Capture the cell that displays the provided text and extract its (x, y) central coordinate. 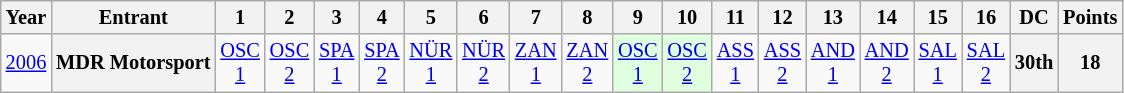
DC (1034, 17)
ZAN2 (588, 63)
3 (336, 17)
Year (26, 17)
Points (1090, 17)
SAL2 (986, 63)
NÜR2 (484, 63)
14 (887, 17)
Entrant (133, 17)
ASS2 (782, 63)
SPA1 (336, 63)
2 (290, 17)
6 (484, 17)
AND2 (887, 63)
MDR Motorsport (133, 63)
1 (240, 17)
18 (1090, 63)
NÜR1 (432, 63)
2006 (26, 63)
13 (833, 17)
11 (736, 17)
ZAN1 (536, 63)
15 (938, 17)
12 (782, 17)
SAL1 (938, 63)
10 (686, 17)
ASS1 (736, 63)
SPA2 (382, 63)
5 (432, 17)
AND1 (833, 63)
8 (588, 17)
7 (536, 17)
9 (638, 17)
16 (986, 17)
30th (1034, 63)
4 (382, 17)
